Pinpoint the cell where the given text exists, returning its (X, Y) midpoint coordinate. 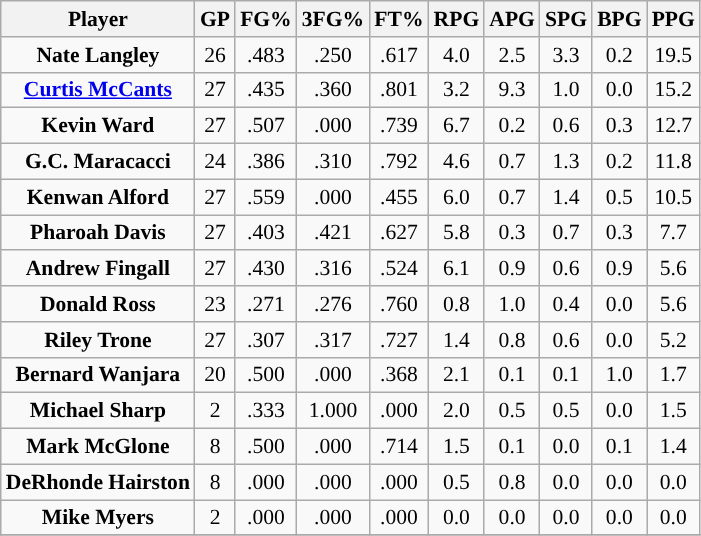
.307 (266, 340)
6.7 (457, 126)
Curtis McCants (98, 90)
19.5 (674, 55)
Riley Trone (98, 340)
Andrew Fingall (98, 269)
RPG (457, 19)
BPG (620, 19)
.317 (333, 340)
Michael Sharp (98, 411)
.801 (398, 90)
.617 (398, 55)
.727 (398, 340)
9.3 (512, 90)
.559 (266, 197)
1.3 (566, 162)
APG (512, 19)
Mark McGlone (98, 447)
.714 (398, 447)
15.2 (674, 90)
.792 (398, 162)
10.5 (674, 197)
2.0 (457, 411)
23 (215, 304)
.760 (398, 304)
.368 (398, 375)
Mike Myers (98, 518)
.310 (333, 162)
GP (215, 19)
Pharoah Davis (98, 233)
.316 (333, 269)
.435 (266, 90)
Kenwan Alford (98, 197)
.403 (266, 233)
.507 (266, 126)
6.0 (457, 197)
.430 (266, 269)
0.4 (566, 304)
Kevin Ward (98, 126)
3.3 (566, 55)
SPG (566, 19)
Bernard Wanjara (98, 375)
.250 (333, 55)
26 (215, 55)
FT% (398, 19)
G.C. Maracacci (98, 162)
5.2 (674, 340)
DeRhonde Hairston (98, 482)
12.7 (674, 126)
1.000 (333, 411)
.627 (398, 233)
7.7 (674, 233)
.333 (266, 411)
.271 (266, 304)
.276 (333, 304)
.483 (266, 55)
.360 (333, 90)
PPG (674, 19)
11.8 (674, 162)
3.2 (457, 90)
Player (98, 19)
2.5 (512, 55)
.739 (398, 126)
Nate Langley (98, 55)
.524 (398, 269)
6.1 (457, 269)
.455 (398, 197)
4.6 (457, 162)
2.1 (457, 375)
4.0 (457, 55)
Donald Ross (98, 304)
3FG% (333, 19)
24 (215, 162)
20 (215, 375)
.386 (266, 162)
1.7 (674, 375)
5.8 (457, 233)
FG% (266, 19)
.421 (333, 233)
